Output the (x, y) coordinate of the center of the cell containing the given text.  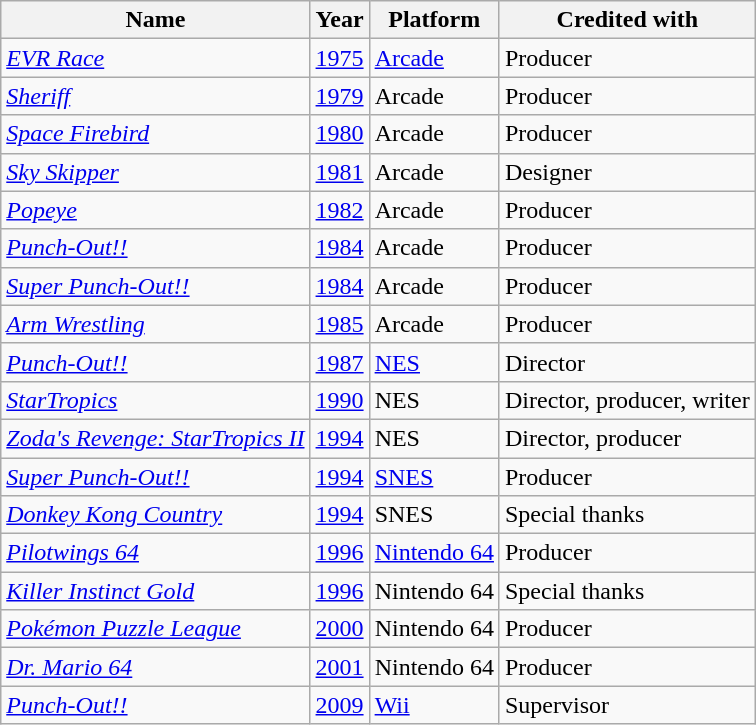
Director, producer (627, 438)
StarTropics (156, 400)
EVR Race (156, 58)
2009 (340, 705)
Director, producer, writer (627, 400)
1981 (340, 172)
2000 (340, 629)
Platform (434, 20)
2001 (340, 667)
1985 (340, 324)
Pilotwings 64 (156, 553)
Credited with (627, 20)
Supervisor (627, 705)
Wii (434, 705)
1979 (340, 96)
1982 (340, 210)
Arm Wrestling (156, 324)
Director (627, 362)
Popeye (156, 210)
Year (340, 20)
Sheriff (156, 96)
1980 (340, 134)
1987 (340, 362)
Zoda's Revenge: StarTropics II (156, 438)
Pokémon Puzzle League (156, 629)
1990 (340, 400)
Dr. Mario 64 (156, 667)
Space Firebird (156, 134)
Killer Instinct Gold (156, 591)
Designer (627, 172)
Name (156, 20)
Donkey Kong Country (156, 515)
1975 (340, 58)
Sky Skipper (156, 172)
